Determine the (X, Y) coordinate at the center of the cell enclosing the given text.  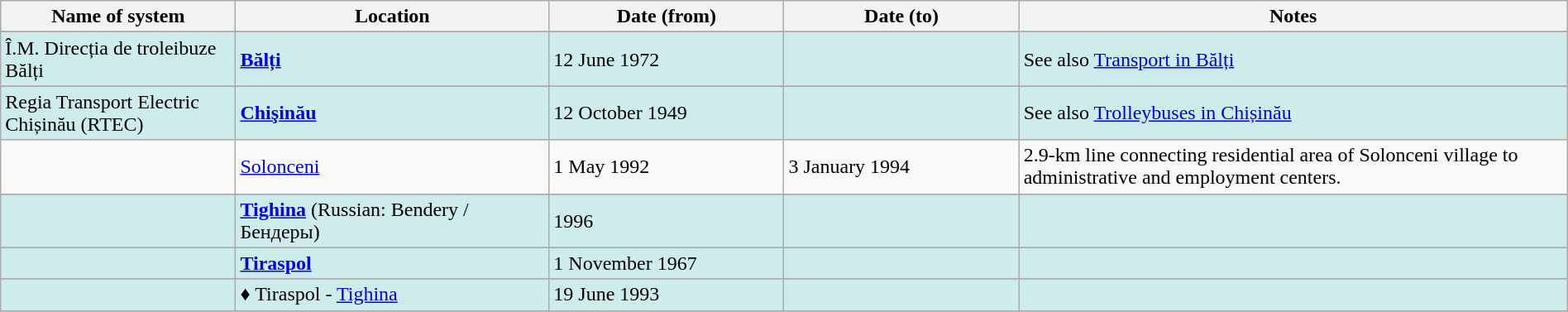
1 May 1992 (667, 167)
See also Transport in Bălți (1293, 60)
Tighina (Russian: Bendery / Бендеры) (392, 220)
Solonceni (392, 167)
Date (from) (667, 17)
12 June 1972 (667, 60)
Î.M. Direcția de troleibuze Bălți (118, 60)
Name of system (118, 17)
Regia Transport Electric Chișinău (RTEC) (118, 113)
Location (392, 17)
See also Trolleybuses in Chișinău (1293, 113)
♦ Tiraspol - Tighina (392, 295)
19 June 1993 (667, 295)
1996 (667, 220)
2.9-km line connecting residential area of Solonceni village to administrative and employment centers. (1293, 167)
12 October 1949 (667, 113)
3 January 1994 (901, 167)
1 November 1967 (667, 263)
Tiraspol (392, 263)
Date (to) (901, 17)
Notes (1293, 17)
Bălți (392, 60)
Chişinău (392, 113)
